Identify which cell holds the provided text, then report its (X, Y) central coordinate. 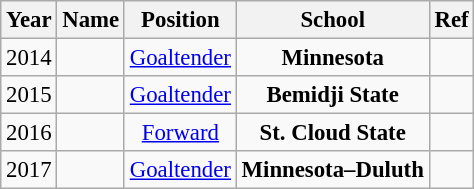
2015 (29, 95)
Minnesota (332, 58)
2016 (29, 133)
Name (91, 20)
Year (29, 20)
St. Cloud State (332, 133)
Bemidji State (332, 95)
2014 (29, 58)
Position (180, 20)
School (332, 20)
2017 (29, 170)
Ref (452, 20)
Minnesota–Duluth (332, 170)
Forward (180, 133)
